Detect which cell encompasses the target text, then output its [x, y] center coordinate. 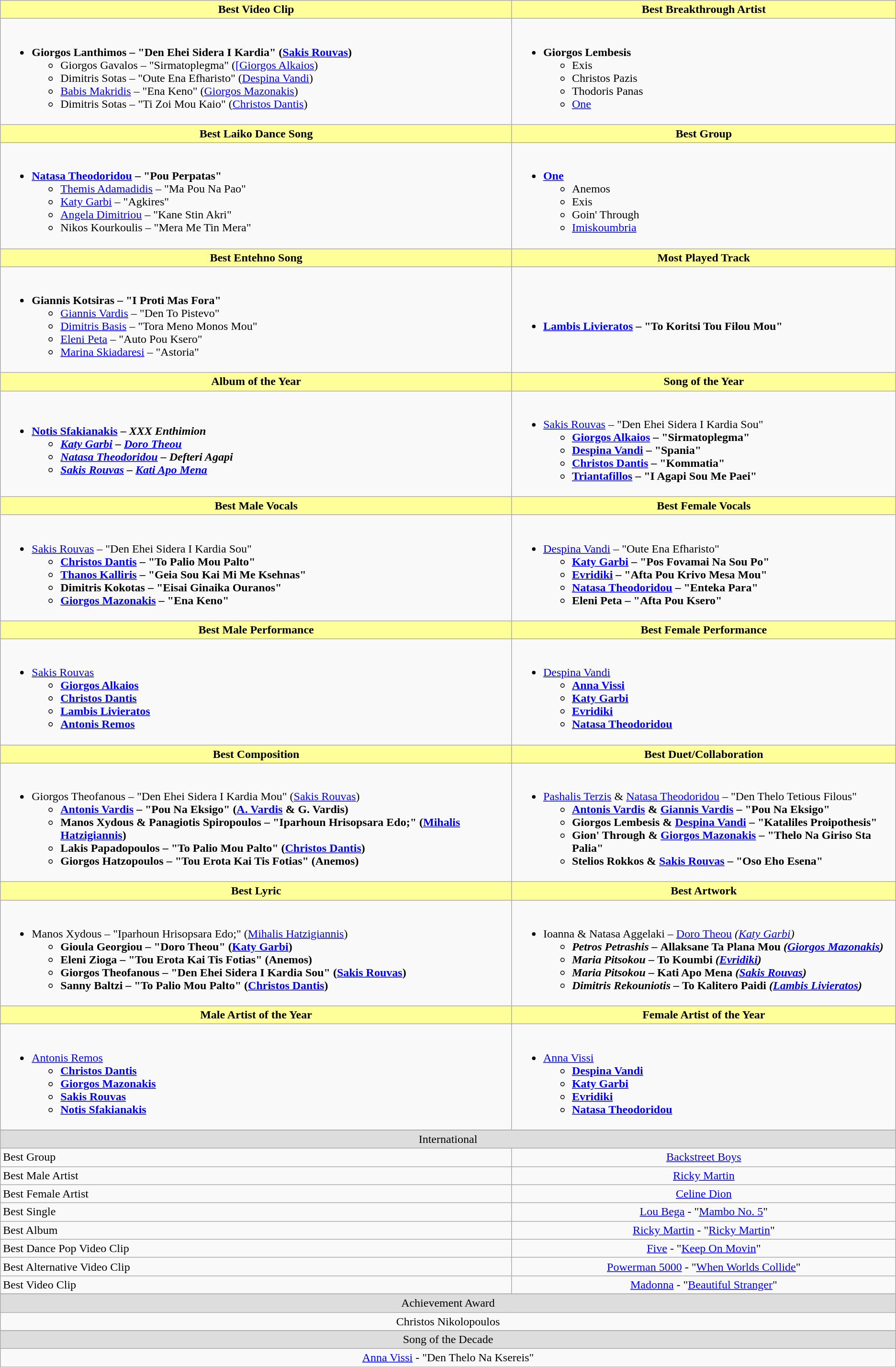
Best Entehno Song [257, 258]
Antonis RemosChristos DantisGiorgos MazonakisSakis RouvasNotis Sfakianakis [257, 1077]
International [448, 1139]
Female Artist of the Year [704, 1015]
Despina VandiAnna VissiKaty GarbiEvridikiNatasa Theodoridou [704, 691]
Song of the Decade [448, 1340]
Best Female Performance [704, 630]
Giorgos LembesisExisChristos PazisThodoris PanasOne [704, 72]
Best Female Artist [257, 1194]
Ricky Martin [704, 1175]
Notis Sfakianakis – XXX EnthimionKaty Garbi – Doro TheouNatasa Theodoridou – Defteri AgapiSakis Rouvas – Kati Apo Mena [257, 443]
Best Artwork [704, 891]
Best Dance Pop Video Clip [257, 1248]
Best Male Vocals [257, 506]
Backstreet Boys [704, 1157]
Song of the Year [704, 382]
Achievement Award [448, 1303]
Anna Vissi - "Den Thelo Na Ksereis" [448, 1358]
Best Laiko Dance Song [257, 134]
Most Played Track [704, 258]
Anna VissiDespina VandiKaty GarbiEvridikiNatasa Theodoridou [704, 1077]
Best Female Vocals [704, 506]
Best Lyric [257, 891]
Best Male Performance [257, 630]
Best Breakthrough Artist [704, 10]
Five - "Keep On Movin" [704, 1248]
Best Single [257, 1212]
Best Alternative Video Clip [257, 1266]
Lou Bega - "Mambo No. 5" [704, 1212]
Celine Dion [704, 1194]
Sakis RouvasGiorgos AlkaiosChristos DantisLambis LivieratosAntonis Remos [257, 691]
Male Artist of the Year [257, 1015]
Lambis Livieratos – "To Koritsi Tou Filou Mou" [704, 320]
Best Male Artist [257, 1175]
Christos Nikolopoulos [448, 1321]
Best Duet/Collaboration [704, 754]
Best Composition [257, 754]
Powerman 5000 - "When Worlds Collide" [704, 1266]
Madonna - "Beautiful Stranger" [704, 1285]
Best Album [257, 1230]
OneAnemosExisGoin' ThroughImiskoumbria [704, 195]
Album of the Year [257, 382]
Ricky Martin - "Ricky Martin" [704, 1230]
